Determine the (x, y) coordinate at the center of the cell enclosing the given text.  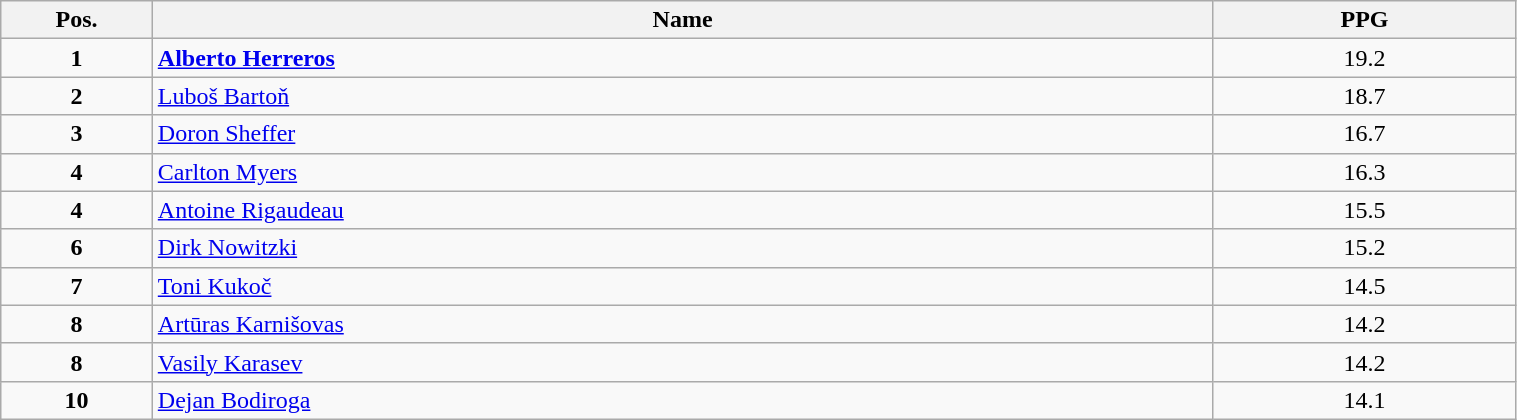
14.5 (1364, 286)
Antoine Rigaudeau (682, 210)
Luboš Bartoň (682, 96)
Doron Sheffer (682, 134)
18.7 (1364, 96)
Dejan Bodiroga (682, 400)
Pos. (77, 20)
19.2 (1364, 58)
1 (77, 58)
3 (77, 134)
15.2 (1364, 248)
PPG (1364, 20)
6 (77, 248)
16.3 (1364, 172)
Carlton Myers (682, 172)
10 (77, 400)
Toni Kukoč (682, 286)
14.1 (1364, 400)
Alberto Herreros (682, 58)
2 (77, 96)
15.5 (1364, 210)
Vasily Karasev (682, 362)
Artūras Karnišovas (682, 324)
7 (77, 286)
16.7 (1364, 134)
Dirk Nowitzki (682, 248)
Name (682, 20)
